Identify which cell holds the provided text, then report its [X, Y] central coordinate. 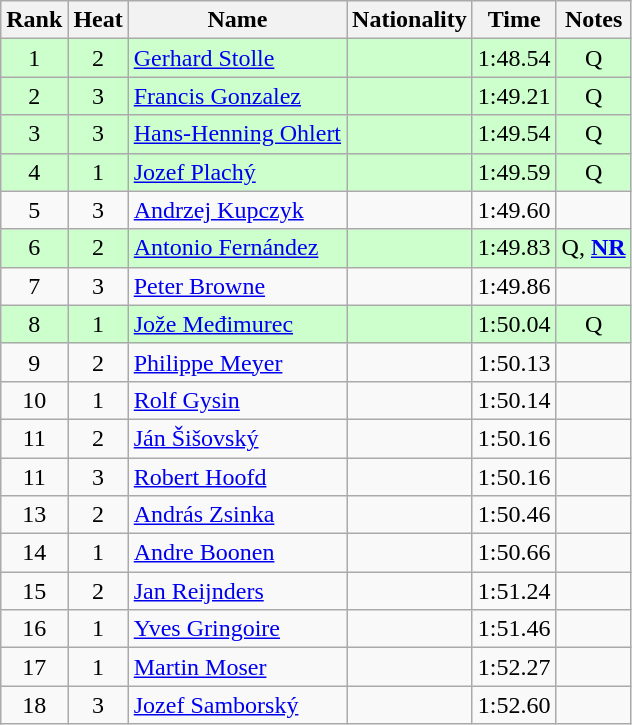
Jože Međimurec [237, 324]
Philippe Meyer [237, 362]
1:49.83 [514, 248]
1:49.54 [514, 134]
7 [34, 286]
Nationality [410, 20]
1:50.46 [514, 515]
4 [34, 172]
1:50.66 [514, 553]
5 [34, 210]
Yves Gringoire [237, 629]
15 [34, 591]
1:49.86 [514, 286]
8 [34, 324]
14 [34, 553]
Q, NR [594, 248]
1:48.54 [514, 58]
András Zsinka [237, 515]
Time [514, 20]
10 [34, 400]
Jozef Plachý [237, 172]
1:49.60 [514, 210]
Heat [98, 20]
1:49.21 [514, 96]
Antonio Fernández [237, 248]
Rank [34, 20]
Robert Hoofd [237, 477]
1:52.60 [514, 705]
Jozef Samborský [237, 705]
Martin Moser [237, 667]
Gerhard Stolle [237, 58]
1:50.13 [514, 362]
Ján Šišovský [237, 438]
1:51.24 [514, 591]
Peter Browne [237, 286]
18 [34, 705]
Andre Boonen [237, 553]
Rolf Gysin [237, 400]
17 [34, 667]
Jan Reijnders [237, 591]
Andrzej Kupczyk [237, 210]
1:52.27 [514, 667]
1:50.04 [514, 324]
Francis Gonzalez [237, 96]
1:49.59 [514, 172]
16 [34, 629]
1:50.14 [514, 400]
9 [34, 362]
13 [34, 515]
Name [237, 20]
Hans-Henning Ohlert [237, 134]
Notes [594, 20]
1:51.46 [514, 629]
6 [34, 248]
